Pinpoint the cell where the given text exists, returning its [x, y] midpoint coordinate. 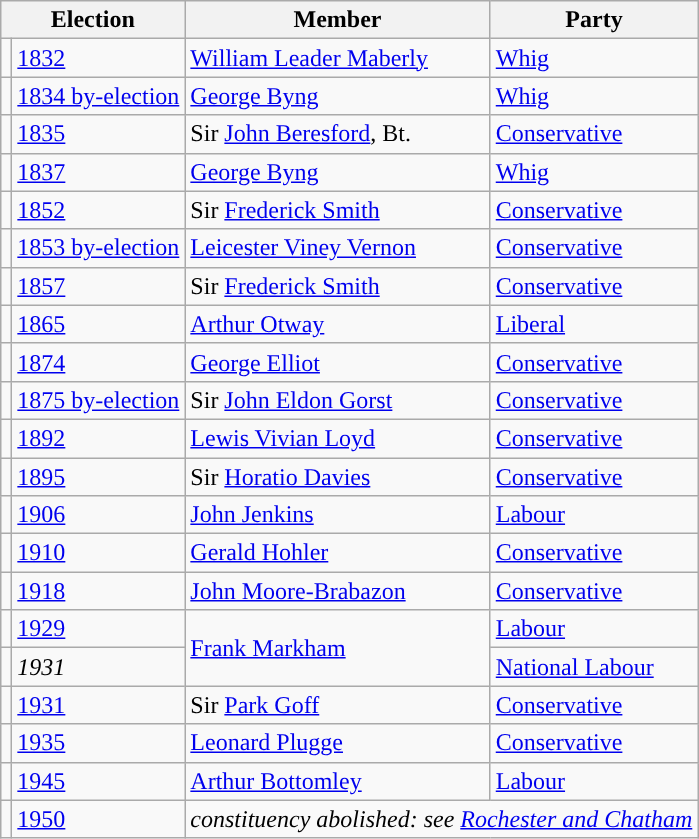
Frank Markham [338, 648]
Lewis Vivian Loyd [338, 438]
1906 [98, 515]
William Leader Maberly [338, 58]
1945 [98, 781]
1857 [98, 286]
Leicester Viney Vernon [338, 248]
1874 [98, 362]
1935 [98, 743]
Member [338, 20]
Party [594, 20]
1852 [98, 210]
1895 [98, 477]
Sir John Eldon Gorst [338, 400]
1929 [98, 629]
1865 [98, 324]
1918 [98, 591]
1837 [98, 172]
1892 [98, 438]
1835 [98, 134]
Arthur Bottomley [338, 781]
John Moore-Brabazon [338, 591]
Sir Park Goff [338, 705]
Gerald Hohler [338, 553]
Arthur Otway [338, 324]
Sir Horatio Davies [338, 477]
1853 by-election [98, 248]
1910 [98, 553]
1832 [98, 58]
1950 [98, 819]
Leonard Plugge [338, 743]
John Jenkins [338, 515]
constituency abolished: see Rochester and Chatham [442, 819]
National Labour [594, 667]
Sir John Beresford, Bt. [338, 134]
1875 by-election [98, 400]
Liberal [594, 324]
Election [93, 20]
George Elliot [338, 362]
1834 by-election [98, 96]
